Capture the cell that displays the provided text and extract its (X, Y) central coordinate. 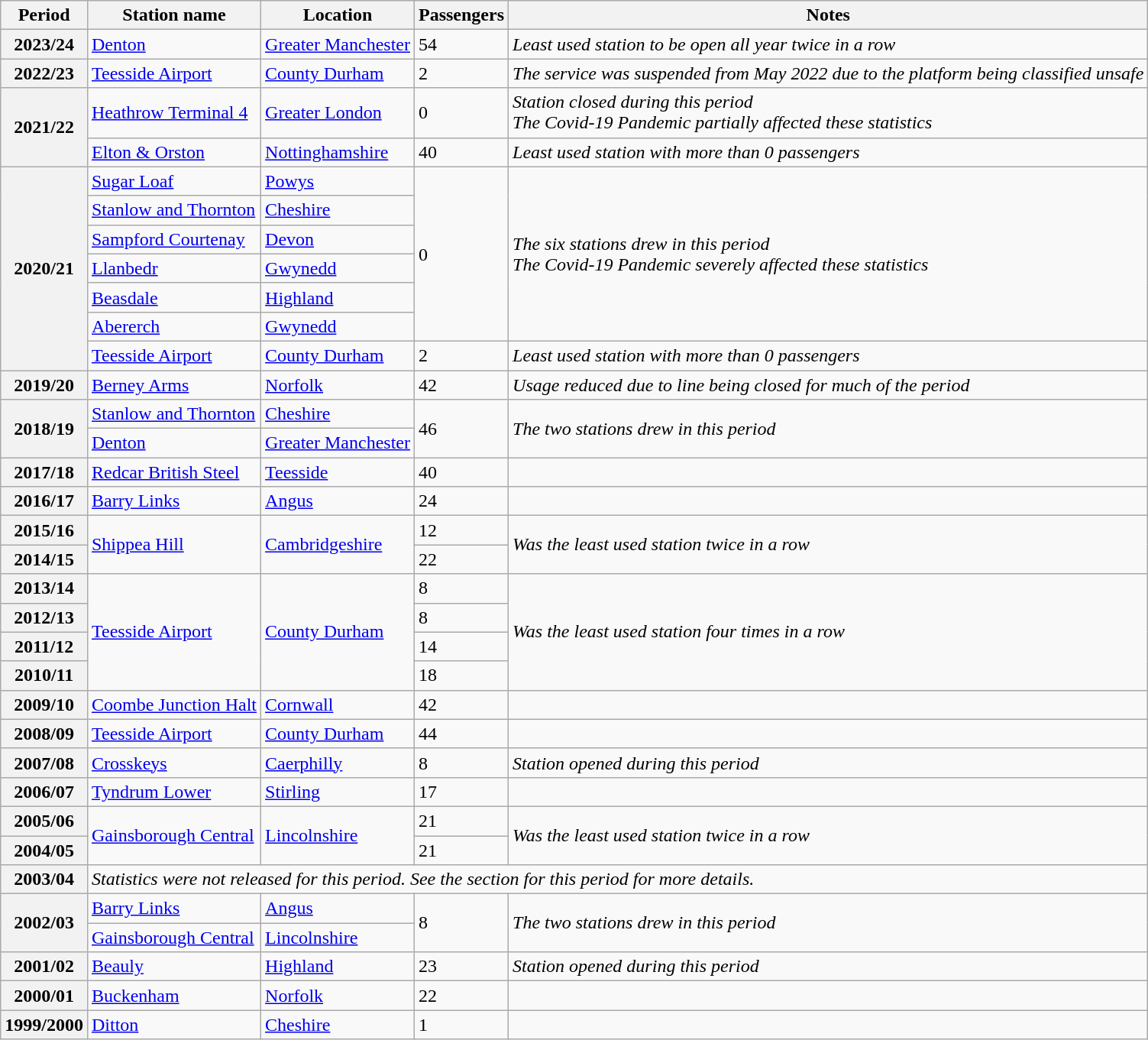
The six stations drew in this periodThe Covid-19 Pandemic severely affected these statistics (828, 254)
Was the least used station four times in a row (828, 632)
The service was suspended from May 2022 due to the platform being classified unsafe (828, 73)
2005/06 (44, 821)
54 (461, 44)
Shippea Hill (174, 545)
18 (461, 676)
2003/04 (44, 880)
Sampford Courtenay (174, 239)
Llanbedr (174, 268)
Cambridgeshire (338, 545)
Devon (338, 239)
Redcar British Steel (174, 472)
Station closed during this periodThe Covid-19 Pandemic partially affected these statistics (828, 113)
44 (461, 734)
Period (44, 15)
2012/13 (44, 617)
2001/02 (44, 967)
Location (338, 15)
2021/22 (44, 127)
Sugar Loaf (174, 181)
Stirling (338, 792)
Notes (828, 15)
2000/01 (44, 996)
17 (461, 792)
Powys (338, 181)
1999/2000 (44, 1025)
2015/16 (44, 530)
Least used station to be open all year twice in a row (828, 44)
2023/24 (44, 44)
2009/10 (44, 705)
2006/07 (44, 792)
Greater London (338, 113)
Passengers (461, 15)
2020/21 (44, 268)
Usage reduced due to line being closed for much of the period (828, 384)
Beauly (174, 967)
Nottinghamshire (338, 152)
Tyndrum Lower (174, 792)
1 (461, 1025)
Cornwall (338, 705)
Beasdale (174, 297)
Elton & Orston (174, 152)
Statistics were not released for this period. See the section for this period for more details. (617, 880)
2022/23 (44, 73)
Heathrow Terminal 4 (174, 113)
14 (461, 646)
2004/05 (44, 850)
2016/17 (44, 501)
2019/20 (44, 384)
2002/03 (44, 923)
2018/19 (44, 429)
23 (461, 967)
Ditton (174, 1025)
Berney Arms (174, 384)
Caerphilly (338, 763)
Abererch (174, 326)
2017/18 (44, 472)
2010/11 (44, 676)
Crosskeys (174, 763)
46 (461, 429)
24 (461, 501)
2013/14 (44, 588)
2008/09 (44, 734)
Buckenham (174, 996)
2011/12 (44, 646)
2007/08 (44, 763)
Station name (174, 15)
2014/15 (44, 559)
Coombe Junction Halt (174, 705)
12 (461, 530)
Teesside (338, 472)
